Return the (x, y) coordinate for the center point of the cell that contains the specified text.  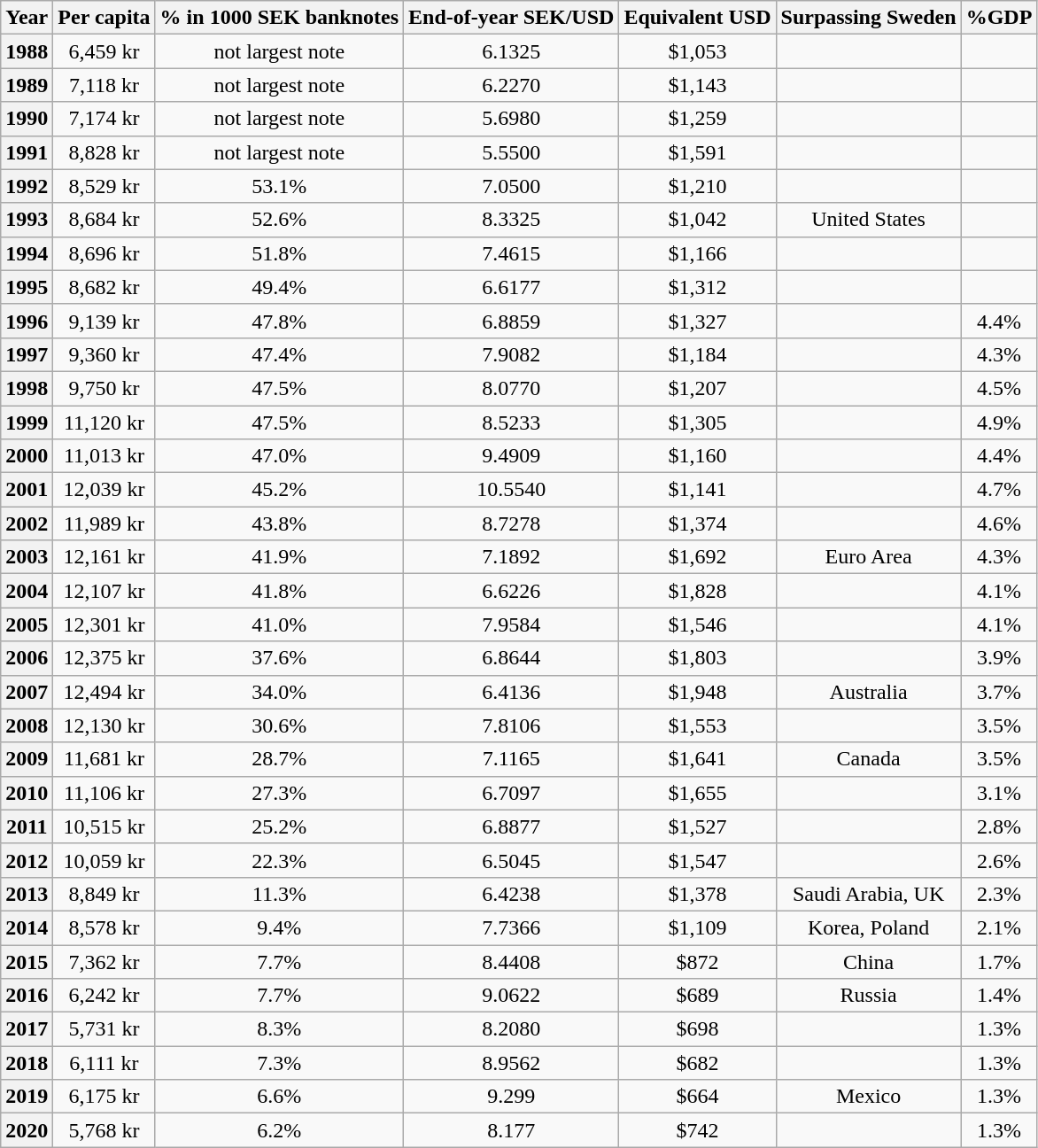
$1,143 (698, 85)
10,515 kr (105, 826)
5,731 kr (105, 1029)
6,459 kr (105, 51)
% in 1000 SEK banknotes (279, 18)
$1,553 (698, 725)
7.7366 (512, 927)
$689 (698, 996)
6.1325 (512, 51)
53.1% (279, 186)
7.4615 (512, 253)
7,362 kr (105, 961)
6.7097 (512, 793)
7.3% (279, 1063)
34.0% (279, 692)
6.4136 (512, 692)
1997 (27, 354)
6.6226 (512, 591)
51.8% (279, 253)
12,375 kr (105, 658)
2018 (27, 1063)
6.6% (279, 1097)
8.7278 (512, 524)
9.299 (512, 1097)
6.4238 (512, 894)
11,106 kr (105, 793)
41.9% (279, 557)
3.7% (999, 692)
8,684 kr (105, 220)
2.1% (999, 927)
2004 (27, 591)
5,768 kr (105, 1130)
$1,828 (698, 591)
Equivalent USD (698, 18)
$1,160 (698, 456)
Year (27, 18)
2005 (27, 624)
6.2270 (512, 85)
45.2% (279, 490)
8,849 kr (105, 894)
2012 (27, 860)
7.9584 (512, 624)
9.0622 (512, 996)
49.4% (279, 287)
27.3% (279, 793)
47.4% (279, 354)
2.3% (999, 894)
7.9082 (512, 354)
8.2080 (512, 1029)
4.9% (999, 423)
$664 (698, 1097)
11,989 kr (105, 524)
12,039 kr (105, 490)
2013 (27, 894)
4.5% (999, 388)
2006 (27, 658)
22.3% (279, 860)
12,301 kr (105, 624)
47.8% (279, 321)
2009 (27, 759)
Korea, Poland (868, 927)
8,578 kr (105, 927)
1994 (27, 253)
6.6177 (512, 287)
8.3325 (512, 220)
6.8644 (512, 658)
$1,305 (698, 423)
Per capita (105, 18)
7.0500 (512, 186)
6,242 kr (105, 996)
2003 (27, 557)
25.2% (279, 826)
12,130 kr (105, 725)
8.9562 (512, 1063)
1990 (27, 119)
8.0770 (512, 388)
4.7% (999, 490)
8.4408 (512, 961)
China (868, 961)
10.5540 (512, 490)
Surpassing Sweden (868, 18)
2020 (27, 1130)
$1,312 (698, 287)
43.8% (279, 524)
11,681 kr (105, 759)
$1,378 (698, 894)
3.9% (999, 658)
$698 (698, 1029)
End-of-year SEK/USD (512, 18)
$1,374 (698, 524)
8.3% (279, 1029)
41.0% (279, 624)
Mexico (868, 1097)
2016 (27, 996)
9.4909 (512, 456)
47.0% (279, 456)
2002 (27, 524)
3.1% (999, 793)
$1,166 (698, 253)
2008 (27, 725)
6,111 kr (105, 1063)
1.7% (999, 961)
8.177 (512, 1130)
52.6% (279, 220)
Australia (868, 692)
Euro Area (868, 557)
1988 (27, 51)
9.4% (279, 927)
2014 (27, 927)
2015 (27, 961)
$1,641 (698, 759)
1991 (27, 152)
10,059 kr (105, 860)
7.8106 (512, 725)
8,529 kr (105, 186)
2007 (27, 692)
5.6980 (512, 119)
$1,259 (698, 119)
6.8859 (512, 321)
12,161 kr (105, 557)
12,494 kr (105, 692)
2011 (27, 826)
2017 (27, 1029)
28.7% (279, 759)
1998 (27, 388)
$1,141 (698, 490)
1993 (27, 220)
2.6% (999, 860)
1989 (27, 85)
Saudi Arabia, UK (868, 894)
8,682 kr (105, 287)
9,750 kr (105, 388)
$1,655 (698, 793)
1995 (27, 287)
1996 (27, 321)
$1,184 (698, 354)
$742 (698, 1130)
$1,948 (698, 692)
7.1892 (512, 557)
12,107 kr (105, 591)
2000 (27, 456)
7,118 kr (105, 85)
$1,547 (698, 860)
6.2% (279, 1130)
$1,042 (698, 220)
$1,053 (698, 51)
2001 (27, 490)
7,174 kr (105, 119)
4.6% (999, 524)
8,828 kr (105, 152)
7.1165 (512, 759)
$1,327 (698, 321)
11,013 kr (105, 456)
$1,210 (698, 186)
5.5500 (512, 152)
11.3% (279, 894)
30.6% (279, 725)
2010 (27, 793)
$1,692 (698, 557)
$872 (698, 961)
$1,527 (698, 826)
1999 (27, 423)
1992 (27, 186)
2019 (27, 1097)
9,360 kr (105, 354)
9,139 kr (105, 321)
United States (868, 220)
$1,546 (698, 624)
1.4% (999, 996)
6.8877 (512, 826)
Russia (868, 996)
$682 (698, 1063)
$1,803 (698, 658)
Canada (868, 759)
2.8% (999, 826)
$1,207 (698, 388)
37.6% (279, 658)
6,175 kr (105, 1097)
6.5045 (512, 860)
%GDP (999, 18)
11,120 kr (105, 423)
8.5233 (512, 423)
$1,591 (698, 152)
$1,109 (698, 927)
41.8% (279, 591)
8,696 kr (105, 253)
